Provide the (X, Y) coordinate of the cell's center where the given text is located.  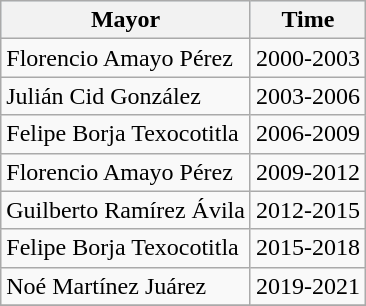
2003-2006 (308, 96)
2019-2021 (308, 286)
2009-2012 (308, 172)
Mayor (126, 20)
Time (308, 20)
2012-2015 (308, 210)
Julián Cid González (126, 96)
2000-2003 (308, 58)
Noé Martínez Juárez (126, 286)
Guilberto Ramírez Ávila (126, 210)
2006-2009 (308, 134)
2015-2018 (308, 248)
